Find where the given text appears and provide that cell's center as (x, y) coordinate. 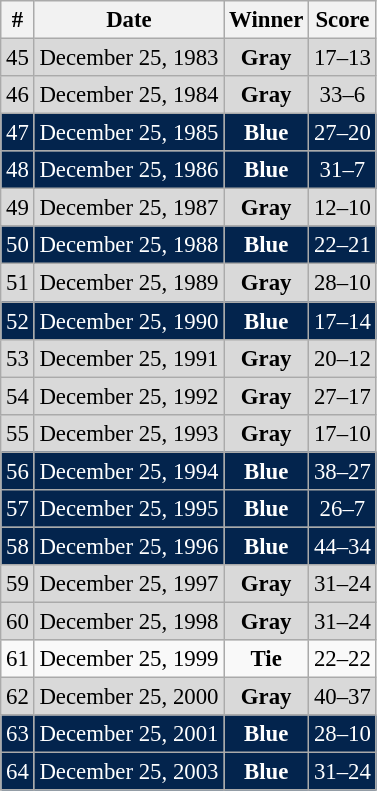
22–21 (343, 245)
52 (18, 321)
December 25, 1983 (129, 58)
47 (18, 133)
26–7 (343, 509)
December 25, 1999 (129, 659)
December 25, 1992 (129, 396)
63 (18, 734)
50 (18, 245)
December 25, 1988 (129, 245)
60 (18, 621)
20–12 (343, 358)
38–27 (343, 471)
59 (18, 584)
17–10 (343, 433)
64 (18, 772)
December 25, 2003 (129, 772)
53 (18, 358)
# (18, 20)
December 25, 1985 (129, 133)
December 25, 1994 (129, 471)
61 (18, 659)
December 25, 1987 (129, 208)
December 25, 1986 (129, 170)
Tie (266, 659)
54 (18, 396)
Winner (266, 20)
27–17 (343, 396)
December 25, 2000 (129, 697)
December 25, 1996 (129, 546)
40–37 (343, 697)
44–34 (343, 546)
48 (18, 170)
46 (18, 95)
December 25, 1995 (129, 509)
58 (18, 546)
December 25, 2001 (129, 734)
62 (18, 697)
55 (18, 433)
12–10 (343, 208)
December 25, 1997 (129, 584)
57 (18, 509)
December 25, 1984 (129, 95)
31–7 (343, 170)
December 25, 1990 (129, 321)
December 25, 1989 (129, 283)
49 (18, 208)
33–6 (343, 95)
Score (343, 20)
December 25, 1998 (129, 621)
December 25, 1991 (129, 358)
27–20 (343, 133)
22–22 (343, 659)
51 (18, 283)
December 25, 1993 (129, 433)
45 (18, 58)
17–13 (343, 58)
Date (129, 20)
56 (18, 471)
17–14 (343, 321)
